Detect which cell encompasses the target text, then output its (X, Y) center coordinate. 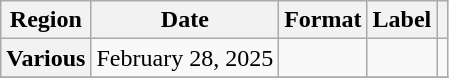
Region (46, 20)
February 28, 2025 (185, 58)
Label (402, 20)
Format (323, 20)
Various (46, 58)
Date (185, 20)
